Locate the cell with the specified text and output its (x, y) center coordinate. 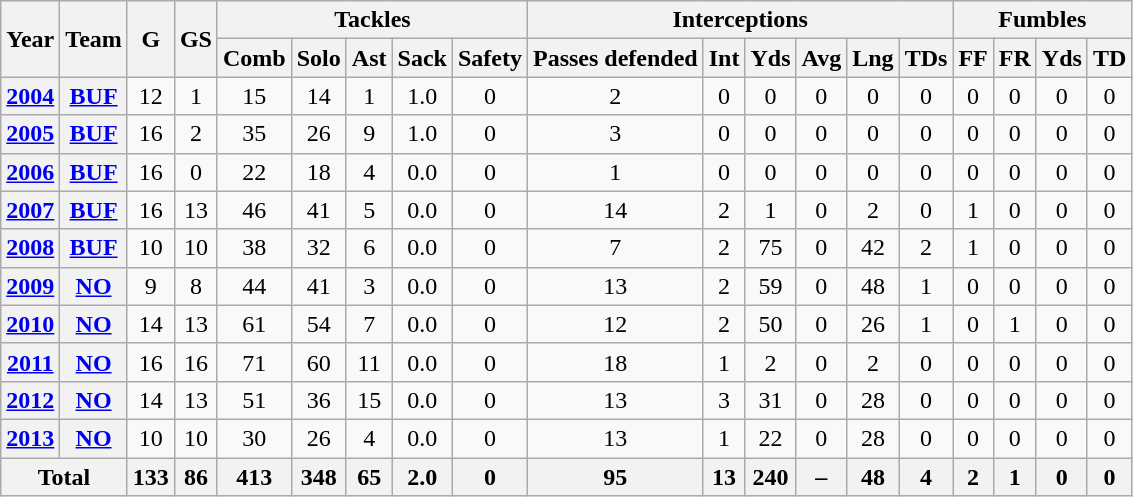
240 (770, 477)
Tackles (372, 20)
– (822, 477)
Year (30, 39)
95 (615, 477)
Interceptions (740, 20)
Fumbles (1042, 20)
2013 (30, 438)
348 (318, 477)
133 (150, 477)
2008 (30, 248)
G (150, 39)
Team (94, 39)
50 (770, 324)
30 (254, 438)
413 (254, 477)
2010 (30, 324)
32 (318, 248)
38 (254, 248)
65 (369, 477)
Comb (254, 58)
FF (973, 58)
86 (196, 477)
36 (318, 400)
2004 (30, 96)
2009 (30, 286)
59 (770, 286)
2007 (30, 210)
Ast (369, 58)
42 (873, 248)
Int (724, 58)
FR (1014, 58)
TDs (926, 58)
Solo (318, 58)
Avg (822, 58)
TD (1109, 58)
11 (369, 362)
2011 (30, 362)
31 (770, 400)
2006 (30, 172)
2.0 (422, 477)
2005 (30, 134)
54 (318, 324)
6 (369, 248)
Safety (490, 58)
51 (254, 400)
5 (369, 210)
Lng (873, 58)
44 (254, 286)
Sack (422, 58)
2012 (30, 400)
46 (254, 210)
8 (196, 286)
Total (64, 477)
61 (254, 324)
71 (254, 362)
GS (196, 39)
Passes defended (615, 58)
60 (318, 362)
75 (770, 248)
35 (254, 134)
